Return the (x, y) coordinate for the center point of the cell that contains the specified text.  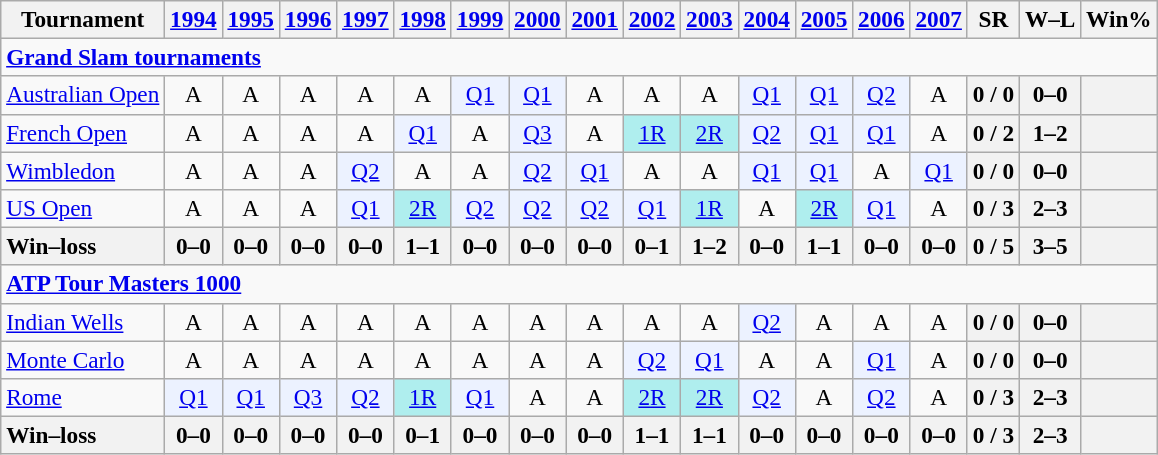
Monte Carlo (83, 359)
1994 (194, 19)
1998 (422, 19)
Win% (1119, 19)
W–L (1050, 19)
0 / 2 (993, 133)
3–5 (1050, 246)
2001 (594, 19)
2003 (710, 19)
2002 (652, 19)
1995 (250, 19)
1996 (308, 19)
2005 (824, 19)
Indian Wells (83, 322)
French Open (83, 133)
Wimbledon (83, 170)
1997 (366, 19)
1999 (480, 19)
Rome (83, 397)
SR (993, 19)
Tournament (83, 19)
US Open (83, 208)
2006 (882, 19)
0 / 5 (993, 246)
2007 (938, 19)
2000 (538, 19)
2004 (766, 19)
Australian Open (83, 95)
Grand Slam tournaments (579, 57)
ATP Tour Masters 1000 (579, 284)
